Capture the cell that displays the provided text and extract its (X, Y) central coordinate. 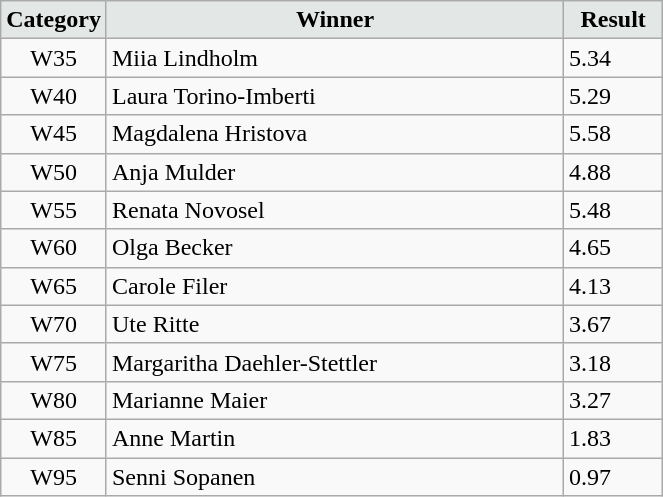
W60 (54, 248)
1.83 (614, 438)
Winner (334, 20)
Senni Sopanen (334, 477)
W35 (54, 58)
Anja Mulder (334, 172)
W55 (54, 210)
Result (614, 20)
3.67 (614, 324)
Ute Ritte (334, 324)
Margaritha Daehler-Stettler (334, 362)
Renata Novosel (334, 210)
W75 (54, 362)
4.88 (614, 172)
5.58 (614, 134)
5.34 (614, 58)
Category (54, 20)
W70 (54, 324)
5.48 (614, 210)
5.29 (614, 96)
4.65 (614, 248)
Carole Filer (334, 286)
4.13 (614, 286)
W50 (54, 172)
Anne Martin (334, 438)
Magdalena Hristova (334, 134)
3.27 (614, 400)
0.97 (614, 477)
W85 (54, 438)
3.18 (614, 362)
W80 (54, 400)
Olga Becker (334, 248)
Miia Lindholm (334, 58)
Laura Torino-Imberti (334, 96)
Marianne Maier (334, 400)
W40 (54, 96)
W65 (54, 286)
W95 (54, 477)
W45 (54, 134)
